Extract the [X, Y] coordinate from the center of the cell holding the provided text.  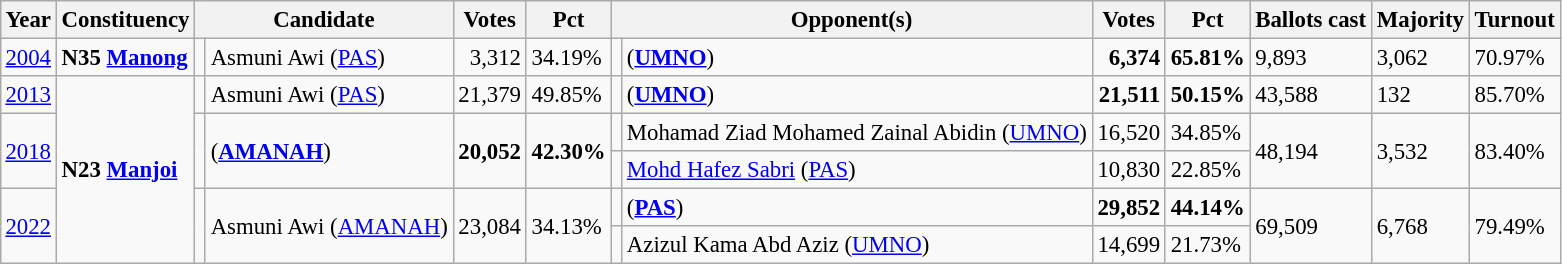
Mohd Hafez Sabri (PAS) [858, 170]
21,379 [490, 95]
16,520 [1128, 133]
34.19% [568, 57]
69,509 [1310, 226]
83.40% [1514, 152]
Mohamad Ziad Mohamed Zainal Abidin (UMNO) [858, 133]
Opponent(s) [852, 20]
10,830 [1128, 170]
23,084 [490, 226]
Turnout [1514, 20]
Year [28, 20]
48,194 [1310, 152]
9,893 [1310, 57]
3,312 [490, 57]
70.97% [1514, 57]
2018 [28, 152]
(AMANAH) [329, 152]
Majority [1420, 20]
14,699 [1128, 245]
3,062 [1420, 57]
6,374 [1128, 57]
65.81% [1208, 57]
Asmuni Awi (AMANAH) [329, 226]
Candidate [324, 20]
2013 [28, 95]
N35 Manong [125, 57]
43,588 [1310, 95]
6,768 [1420, 226]
34.85% [1208, 133]
21,511 [1128, 95]
42.30% [568, 152]
132 [1420, 95]
44.14% [1208, 208]
50.15% [1208, 95]
79.49% [1514, 226]
3,532 [1420, 152]
34.13% [568, 226]
85.70% [1514, 95]
Azizul Kama Abd Aziz (UMNO) [858, 245]
(PAS) [858, 208]
2022 [28, 226]
20,052 [490, 152]
Constituency [125, 20]
2004 [28, 57]
49.85% [568, 95]
21.73% [1208, 245]
29,852 [1128, 208]
22.85% [1208, 170]
Ballots cast [1310, 20]
N23 Manjoi [125, 170]
